From the cell containing the given text, extract its center point as [X, Y] coordinate. 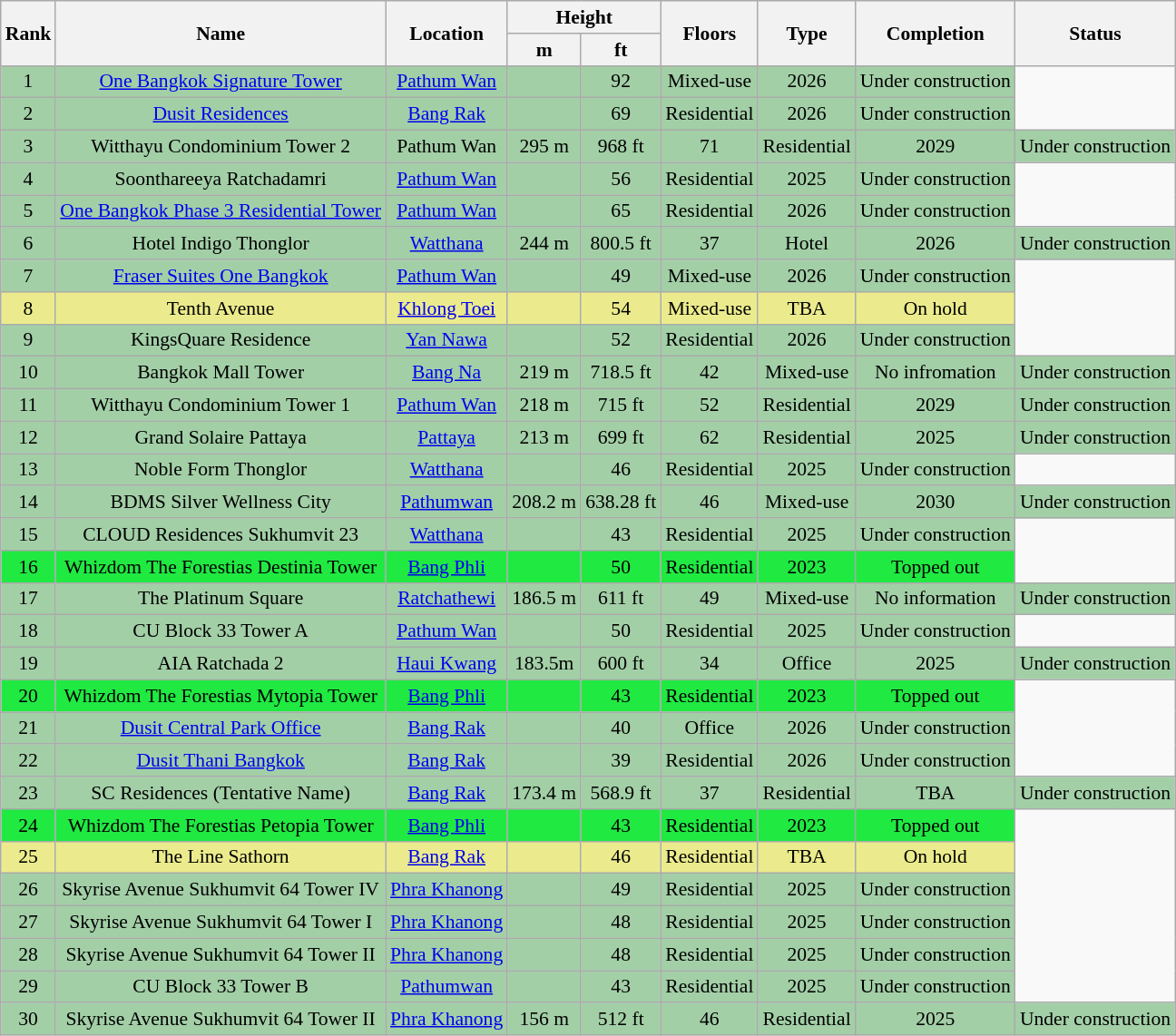
SC Residences (Tentative Name) [220, 793]
5 [29, 211]
10 [29, 373]
Noble Form Thonglor [220, 470]
30 [29, 1020]
One Bangkok Phase 3 Residential Tower [220, 211]
244 m [544, 244]
Completion [936, 33]
62 [710, 437]
CU Block 33 Tower A [220, 631]
1 [29, 82]
The Platinum Square [220, 599]
Whizdom The Forestias Petopia Tower [220, 826]
Floors [710, 33]
568.9 ft [621, 793]
No information [936, 599]
25 [29, 857]
14 [29, 503]
213 m [544, 437]
7 [29, 276]
4 [29, 179]
22 [29, 761]
Location [446, 33]
56 [621, 179]
18 [29, 631]
15 [29, 534]
34 [710, 664]
Status [1095, 33]
Skyrise Avenue Sukhumvit 64 Tower I [220, 923]
186.5 m [544, 599]
13 [29, 470]
CLOUD Residences Sukhumvit 23 [220, 534]
ft [621, 50]
20 [29, 696]
Whizdom The Forestias Mytopia Tower [220, 696]
600 ft [621, 664]
Dusit Residences [220, 114]
Haui Kwang [446, 664]
968 ft [621, 147]
65 [621, 211]
Rank [29, 33]
Yan Nawa [446, 340]
21 [29, 728]
Height [584, 17]
Witthayu Condominium Tower 1 [220, 406]
208.2 m [544, 503]
39 [621, 761]
92 [621, 82]
KingsQuare Residence [220, 340]
m [544, 50]
69 [621, 114]
183.5m [544, 664]
One Bangkok Signature Tower [220, 82]
The Line Sathorn [220, 857]
3 [29, 147]
Grand Solaire Pattaya [220, 437]
715 ft [621, 406]
173.4 m [544, 793]
800.5 ft [621, 244]
12 [29, 437]
638.28 ft [621, 503]
699 ft [621, 437]
Whizdom The Forestias Destinia Tower [220, 567]
Tenth Avenue [220, 308]
29 [29, 987]
BDMS Silver Wellness City [220, 503]
Name [220, 33]
Skyrise Avenue Sukhumvit 64 Tower IV [220, 890]
28 [29, 954]
219 m [544, 373]
2 [29, 114]
26 [29, 890]
512 ft [621, 1020]
156 m [544, 1020]
23 [29, 793]
2030 [936, 503]
27 [29, 923]
Type [806, 33]
No infromation [936, 373]
Fraser Suites One Bangkok [220, 276]
54 [621, 308]
Hotel [806, 244]
40 [621, 728]
71 [710, 147]
611 ft [621, 599]
Khlong Toei [446, 308]
718.5 ft [621, 373]
Dusit Thani Bangkok [220, 761]
Witthayu Condominium Tower 2 [220, 147]
295 m [544, 147]
Soonthareeya Ratchadamri [220, 179]
17 [29, 599]
9 [29, 340]
Ratchathewi [446, 599]
Hotel Indigo Thonglor [220, 244]
11 [29, 406]
Bangkok Mall Tower [220, 373]
16 [29, 567]
218 m [544, 406]
24 [29, 826]
Dusit Central Park Office [220, 728]
AIA Ratchada 2 [220, 664]
Pattaya [446, 437]
6 [29, 244]
Bang Na [446, 373]
19 [29, 664]
CU Block 33 Tower B [220, 987]
8 [29, 308]
42 [710, 373]
